Provide the (X, Y) coordinate of the cell's center where the given text is located.  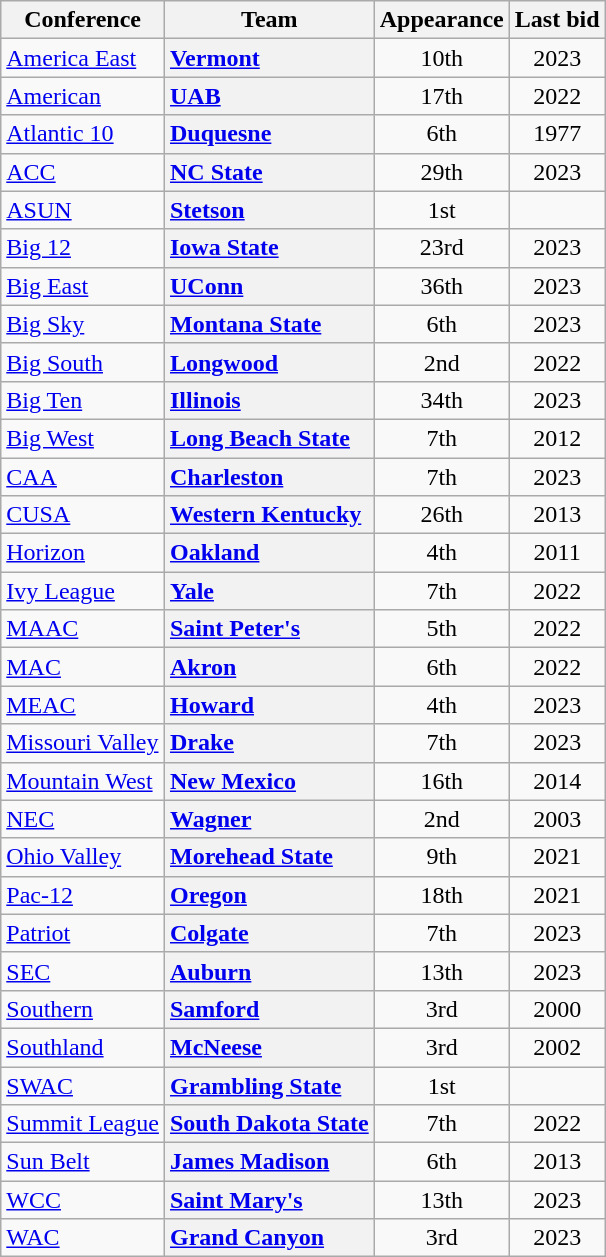
UAB (269, 96)
Appearance (442, 20)
34th (442, 400)
Longwood (269, 362)
Big Ten (83, 400)
26th (442, 515)
New Mexico (269, 781)
Akron (269, 667)
Ivy League (83, 591)
Yale (269, 591)
Pac-12 (83, 895)
Drake (269, 743)
Sun Belt (83, 1162)
Big South (83, 362)
Samford (269, 1009)
Montana State (269, 324)
ASUN (83, 210)
NC State (269, 172)
Mountain West (83, 781)
Long Beach State (269, 438)
James Madison (269, 1162)
Big West (83, 438)
17th (442, 96)
Stetson (269, 210)
18th (442, 895)
McNeese (269, 1047)
Iowa State (269, 248)
CAA (83, 477)
NEC (83, 819)
Southern (83, 1009)
Grambling State (269, 1085)
Conference (83, 20)
29th (442, 172)
2000 (557, 1009)
WAC (83, 1238)
Atlantic 10 (83, 134)
Last bid (557, 20)
2003 (557, 819)
Saint Mary's (269, 1200)
Saint Peter's (269, 629)
MEAC (83, 705)
Patriot (83, 933)
Duquesne (269, 134)
16th (442, 781)
Wagner (269, 819)
Illinois (269, 400)
2011 (557, 553)
36th (442, 286)
1977 (557, 134)
Charleston (269, 477)
Southland (83, 1047)
Big East (83, 286)
9th (442, 857)
Big 12 (83, 248)
South Dakota State (269, 1124)
MAC (83, 667)
2002 (557, 1047)
Oakland (269, 553)
SEC (83, 971)
2012 (557, 438)
Western Kentucky (269, 515)
2014 (557, 781)
Howard (269, 705)
Horizon (83, 553)
Summit League (83, 1124)
MAAC (83, 629)
Team (269, 20)
Missouri Valley (83, 743)
ACC (83, 172)
Colgate (269, 933)
SWAC (83, 1085)
Big Sky (83, 324)
UConn (269, 286)
Morehead State (269, 857)
Oregon (269, 895)
10th (442, 58)
Auburn (269, 971)
American (83, 96)
5th (442, 629)
Vermont (269, 58)
Ohio Valley (83, 857)
America East (83, 58)
23rd (442, 248)
CUSA (83, 515)
WCC (83, 1200)
Grand Canyon (269, 1238)
